Output the [X, Y] coordinate of the center of the cell containing the given text.  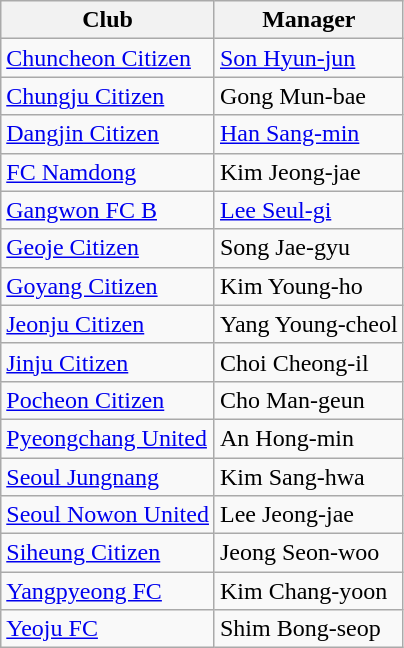
Yang Young-cheol [308, 324]
Jeonju Citizen [108, 324]
Pocheon Citizen [108, 400]
Gangwon FC B [108, 210]
Jeong Seon-woo [308, 553]
Siheung Citizen [108, 553]
Yeoju FC [108, 629]
Jinju Citizen [108, 362]
Goyang Citizen [108, 286]
Geoje Citizen [108, 248]
Han Sang-min [308, 134]
Chuncheon Citizen [108, 58]
Lee Seul-gi [308, 210]
Manager [308, 20]
Club [108, 20]
Kim Chang-yoon [308, 591]
Song Jae-gyu [308, 248]
Yangpyeong FC [108, 591]
Pyeongchang United [108, 438]
Son Hyun-jun [308, 58]
Lee Jeong-jae [308, 515]
Cho Man-geun [308, 400]
An Hong-min [308, 438]
Kim Sang-hwa [308, 477]
Choi Cheong-il [308, 362]
Chungju Citizen [108, 96]
Seoul Nowon United [108, 515]
Gong Mun-bae [308, 96]
Kim Young-ho [308, 286]
Dangjin Citizen [108, 134]
Kim Jeong-jae [308, 172]
Shim Bong-seop [308, 629]
Seoul Jungnang [108, 477]
FC Namdong [108, 172]
